Identify which cell holds the provided text, then report its (X, Y) central coordinate. 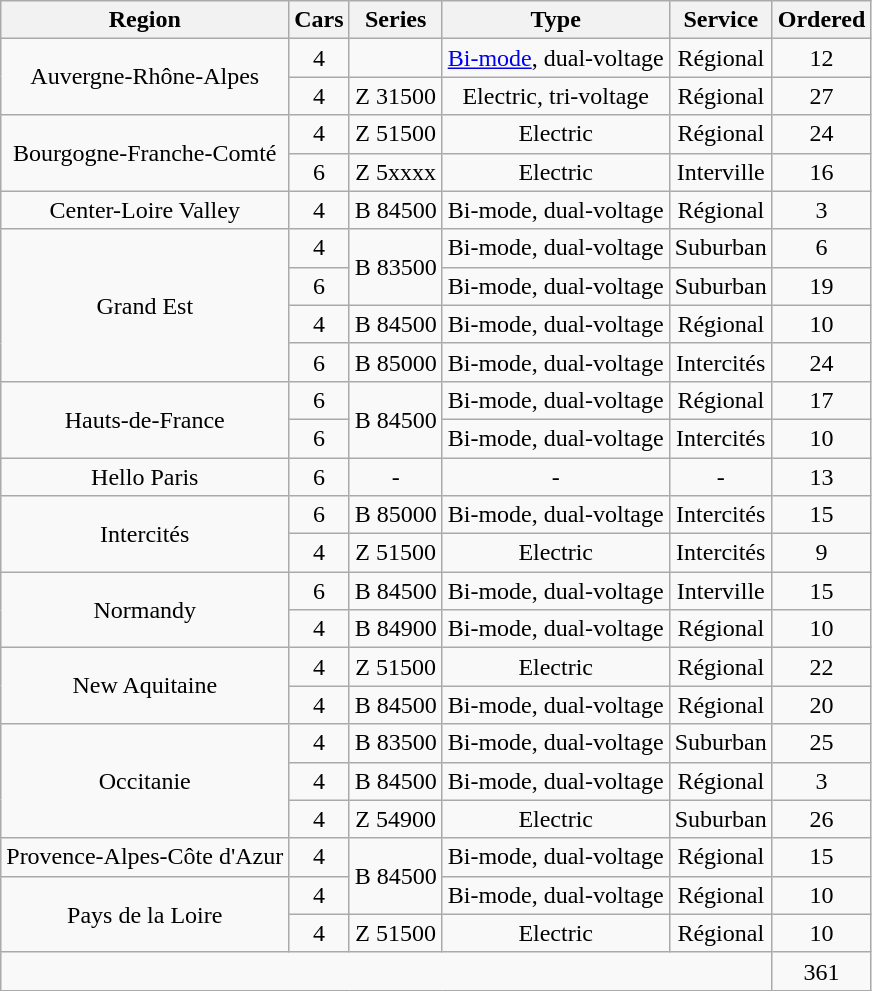
Type (556, 20)
Series (396, 20)
17 (822, 400)
Normandy (145, 610)
Hauts-de-France (145, 419)
Service (720, 20)
27 (822, 96)
Region (145, 20)
Grand Est (145, 305)
Electric, tri-voltage (556, 96)
New Aquitaine (145, 686)
Ordered (822, 20)
Center-Loire Valley (145, 210)
Hello Paris (145, 477)
Provence-Alpes-Côte d'Azur (145, 857)
25 (822, 743)
13 (822, 477)
12 (822, 58)
361 (822, 971)
Auvergne-Rhône-Alpes (145, 77)
26 (822, 819)
Z 54900 (396, 819)
Pays de la Loire (145, 914)
B 84900 (396, 629)
19 (822, 286)
Z 31500 (396, 96)
Cars (319, 20)
20 (822, 705)
Z 5xxxx (396, 172)
9 (822, 553)
22 (822, 667)
Bourgogne-Franche-Comté (145, 153)
16 (822, 172)
Occitanie (145, 781)
